Output the [X, Y] coordinate of the center of the cell containing the given text.  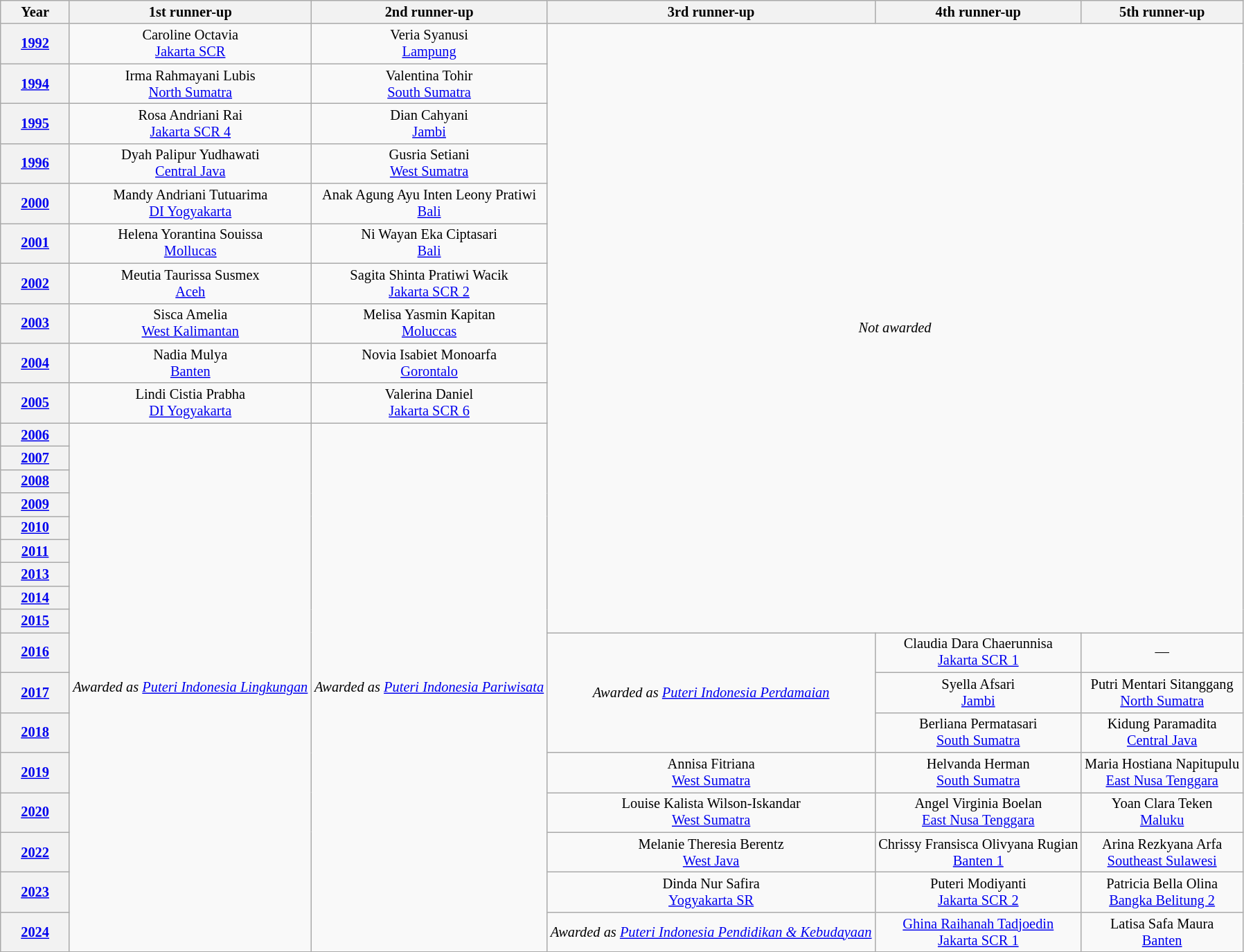
— [1162, 652]
2010 [35, 528]
Anak Agung Ayu Inten Leony PratiwiBali [429, 204]
Melisa Yasmin KapitanMoluccas [429, 323]
Irma Rahmayani LubisNorth Sumatra [190, 84]
Helena Yorantina SouissaMollucas [190, 243]
3rd runner-up [711, 12]
Dian CahyaniJambi [429, 123]
1995 [35, 123]
Mandy Andriani TutuarimaDI Yogyakarta [190, 204]
1992 [35, 44]
Dinda Nur SafiraYogyakarta SR [711, 892]
2014 [35, 598]
Sagita Shinta Pratiwi WacikJakarta SCR 2 [429, 283]
Dyah Palipur YudhawatiCentral Java [190, 163]
Lindi Cistia PrabhaDI Yogyakarta [190, 403]
Angel Virginia BoelanEast Nusa Tenggara [978, 812]
1st runner-up [190, 12]
Puteri ModiyantiJakarta SCR 2 [978, 892]
Chrissy Fransisca Olivyana RugianBanten 1 [978, 852]
2006 [35, 435]
Latisa Safa MauraBanten [1162, 932]
2022 [35, 852]
2000 [35, 204]
Valerina DanielJakarta SCR 6 [429, 403]
Rosa Andriani RaiJakarta SCR 4 [190, 123]
Claudia Dara ChaerunnisaJakarta SCR 1 [978, 652]
2018 [35, 733]
2016 [35, 652]
2001 [35, 243]
2005 [35, 403]
Gusria SetianiWest Sumatra [429, 163]
2019 [35, 772]
Berliana PermatasariSouth Sumatra [978, 733]
Sisca AmeliaWest Kalimantan [190, 323]
1996 [35, 163]
Kidung ParamaditaCentral Java [1162, 733]
Not awarded [895, 328]
Awarded as Puteri Indonesia Pariwisata [429, 688]
Awarded as Puteri Indonesia Perdamaian [711, 692]
Veria SyanusiLampung [429, 44]
2023 [35, 892]
Louise Kalista Wilson-IskandarWest Sumatra [711, 812]
2024 [35, 932]
Ghina Raihanah TadjoedinJakarta SCR 1 [978, 932]
Yoan Clara TekenMaluku [1162, 812]
2007 [35, 458]
Awarded as Puteri Indonesia Pendidikan & Kebudayaan [711, 932]
2015 [35, 621]
2020 [35, 812]
2017 [35, 692]
Meutia Taurissa SusmexAceh [190, 283]
Patricia Bella OlinaBangka Belitung 2 [1162, 892]
2003 [35, 323]
4th runner-up [978, 12]
2009 [35, 505]
Year [35, 12]
Annisa FitrianaWest Sumatra [711, 772]
Syella AfsariJambi [978, 692]
2011 [35, 551]
Melanie Theresia BerentzWest Java [711, 852]
1994 [35, 84]
Novia Isabiet MonoarfaGorontalo [429, 363]
Putri Mentari SitanggangNorth Sumatra [1162, 692]
Maria Hostiana NapitupuluEast Nusa Tenggara [1162, 772]
2nd runner-up [429, 12]
2008 [35, 481]
5th runner-up [1162, 12]
Nadia MulyaBanten [190, 363]
2002 [35, 283]
2004 [35, 363]
Helvanda HermanSouth Sumatra [978, 772]
2013 [35, 574]
Valentina TohirSouth Sumatra [429, 84]
Awarded as Puteri Indonesia Lingkungan [190, 688]
Arina Rezkyana ArfaSoutheast Sulawesi [1162, 852]
Caroline OctaviaJakarta SCR [190, 44]
Ni Wayan Eka CiptasariBali [429, 243]
